Scan for the cell matching the given text and deliver its (X, Y) coordinate at center. 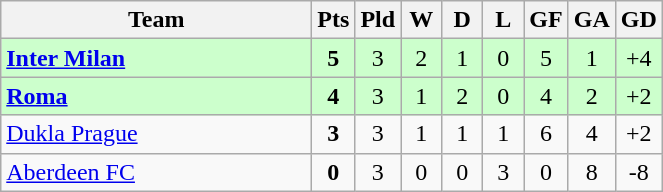
Aberdeen FC (156, 172)
GF (546, 20)
Team (156, 20)
Pts (334, 20)
D (462, 20)
Dukla Prague (156, 134)
8 (592, 172)
Roma (156, 96)
Inter Milan (156, 58)
+4 (638, 58)
Pld (378, 20)
6 (546, 134)
GD (638, 20)
W (422, 20)
-8 (638, 172)
GA (592, 20)
L (504, 20)
